Identify which cell holds the provided text, then report its [x, y] central coordinate. 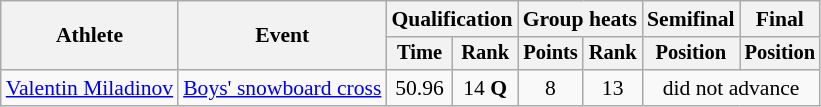
14 Q [486, 88]
Athlete [90, 36]
did not advance [731, 88]
Event [282, 36]
13 [612, 88]
Time [419, 54]
Semifinal [691, 19]
Group heats [580, 19]
Qualification [452, 19]
Points [551, 54]
50.96 [419, 88]
Valentin Miladinov [90, 88]
Final [780, 19]
Boys' snowboard cross [282, 88]
8 [551, 88]
